Provide the (X, Y) coordinate of the cell's center where the given text is located.  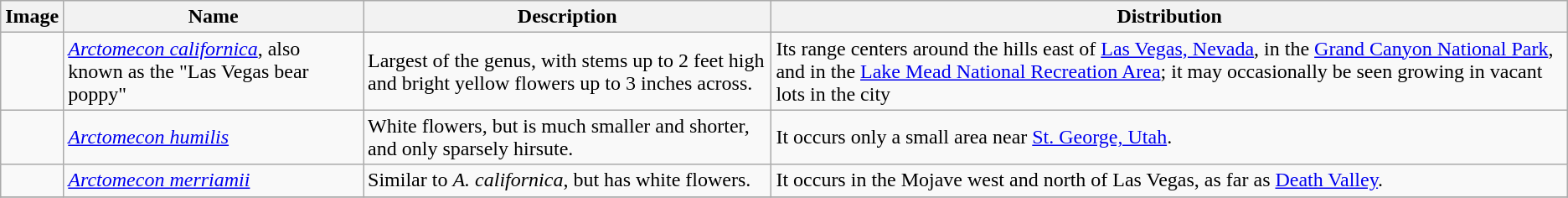
It occurs only a small area near St. George, Utah. (1169, 138)
Similar to A. californica, but has white flowers. (568, 180)
Image (32, 17)
Name (214, 17)
Arctomecon merriamii (214, 180)
White flowers, but is much smaller and shorter, and only sparsely hirsute. (568, 138)
Arctomecon humilis (214, 138)
Arctomecon californica, also known as the "Las Vegas bear poppy" (214, 71)
Distribution (1169, 17)
Description (568, 17)
It occurs in the Mojave west and north of Las Vegas, as far as Death Valley. (1169, 180)
Largest of the genus, with stems up to 2 feet high and bright yellow flowers up to 3 inches across. (568, 71)
